Find where the given text appears and provide that cell's center as (X, Y) coordinate. 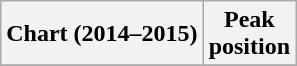
Peakposition (249, 34)
Chart (2014–2015) (102, 34)
